For the text-containing cell, return its midpoint in (x, y) coordinate format. 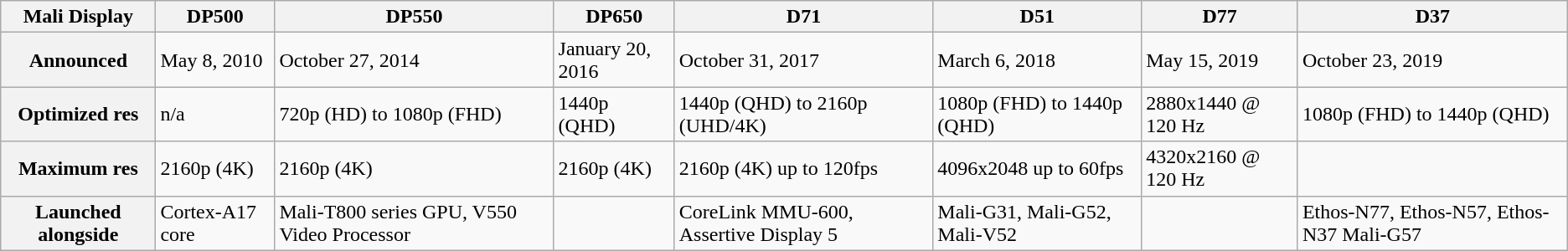
D71 (804, 17)
Mali-T800 series GPU, V550 Video Processor (414, 223)
D77 (1220, 17)
DP500 (215, 17)
Optimized res (79, 114)
1440p (QHD) to 2160p (UHD/4K) (804, 114)
Maximum res (79, 169)
October 27, 2014 (414, 60)
2160p (4K) up to 120fps (804, 169)
Mali-G31, Mali-G52, Mali-V52 (1037, 223)
n/a (215, 114)
Cortex-A17 core (215, 223)
Ethos-N77, Ethos-N57, Ethos-N37 Mali-G57 (1432, 223)
D37 (1432, 17)
720p (HD) to 1080p (FHD) (414, 114)
1440p (QHD) (614, 114)
Mali Display (79, 17)
Announced (79, 60)
CoreLink MMU-600, Assertive Display 5 (804, 223)
May 15, 2019 (1220, 60)
4320x2160 @ 120 Hz (1220, 169)
March 6, 2018 (1037, 60)
DP650 (614, 17)
D51 (1037, 17)
January 20, 2016 (614, 60)
October 31, 2017 (804, 60)
4096x2048 up to 60fps (1037, 169)
Launched alongside (79, 223)
2880x1440 @ 120 Hz (1220, 114)
October 23, 2019 (1432, 60)
DP550 (414, 17)
May 8, 2010 (215, 60)
